Return the (X, Y) coordinate for the center point of the cell that contains the specified text.  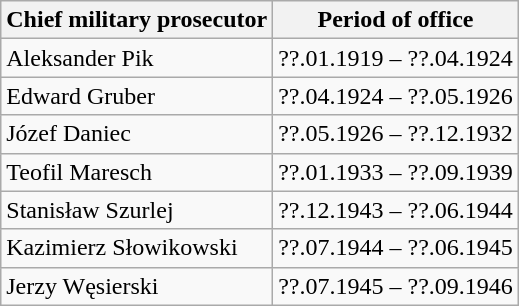
??.01.1919 – ??.04.1924 (396, 58)
Period of office (396, 20)
Chief military prosecutor (137, 20)
Kazimierz Słowikowski (137, 248)
??.12.1943 – ??.06.1944 (396, 210)
??.07.1944 – ??.06.1945 (396, 248)
??.04.1924 – ??.05.1926 (396, 96)
??.01.1933 – ??.09.1939 (396, 172)
Jerzy Węsierski (137, 286)
Aleksander Pik (137, 58)
??.05.1926 – ??.12.1932 (396, 134)
Józef Daniec (137, 134)
??.07.1945 – ??.09.1946 (396, 286)
Stanisław Szurlej (137, 210)
Edward Gruber (137, 96)
Teofil Maresch (137, 172)
